Determine the [X, Y] coordinate at the center of the cell enclosing the given text.  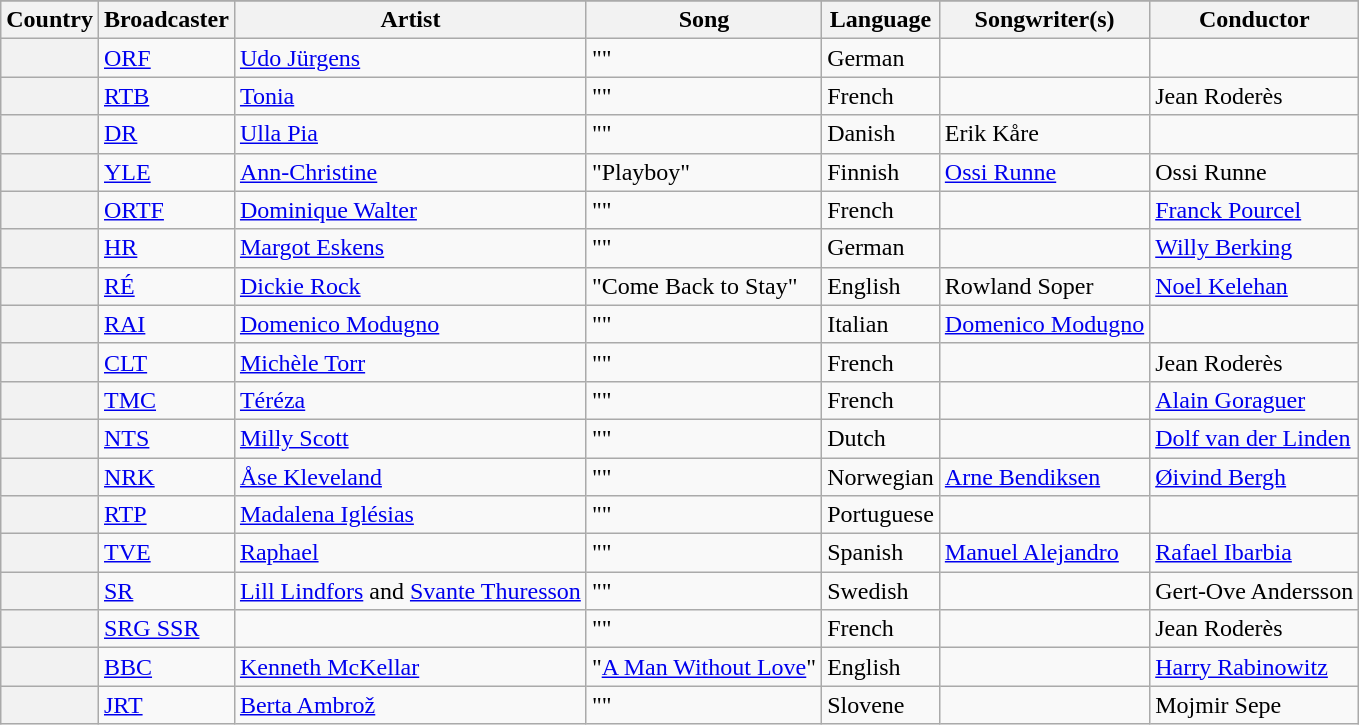
Margot Eskens [410, 248]
"Come Back to Stay" [704, 286]
Rowland Soper [1044, 286]
Raphael [410, 553]
Gert-Ove Andersson [1254, 591]
Michèle Torr [410, 362]
TMC [166, 400]
Conductor [1254, 20]
HR [166, 248]
Noel Kelehan [1254, 286]
"A Man Without Love" [704, 667]
Songwriter(s) [1044, 20]
Berta Ambrož [410, 705]
Dolf van der Linden [1254, 438]
Song [704, 20]
Udo Jürgens [410, 58]
Manuel Alejandro [1044, 553]
Rafael Ibarbia [1254, 553]
Danish [881, 134]
Åse Kleveland [410, 477]
DR [166, 134]
YLE [166, 172]
ORTF [166, 210]
Franck Pourcel [1254, 210]
RAI [166, 324]
Dominique Walter [410, 210]
SRG SSR [166, 629]
TVE [166, 553]
Ann-Christine [410, 172]
Arne Bendiksen [1044, 477]
Mojmir Sepe [1254, 705]
Tonia [410, 96]
Portuguese [881, 515]
Italian [881, 324]
RTB [166, 96]
Language [881, 20]
Spanish [881, 553]
CLT [166, 362]
RÉ [166, 286]
Erik Kåre [1044, 134]
RTP [166, 515]
Øivind Bergh [1254, 477]
Alain Goraguer [1254, 400]
Dutch [881, 438]
Norwegian [881, 477]
Artist [410, 20]
Swedish [881, 591]
Madalena Iglésias [410, 515]
ORF [166, 58]
NTS [166, 438]
Dickie Rock [410, 286]
Finnish [881, 172]
SR [166, 591]
Milly Scott [410, 438]
NRK [166, 477]
Kenneth McKellar [410, 667]
"Playboy" [704, 172]
Country [50, 20]
Téréza [410, 400]
Ulla Pia [410, 134]
BBC [166, 667]
Slovene [881, 705]
Willy Berking [1254, 248]
JRT [166, 705]
Harry Rabinowitz [1254, 667]
Broadcaster [166, 20]
Lill Lindfors and Svante Thuresson [410, 591]
